For the text-containing cell, return its midpoint in [x, y] coordinate format. 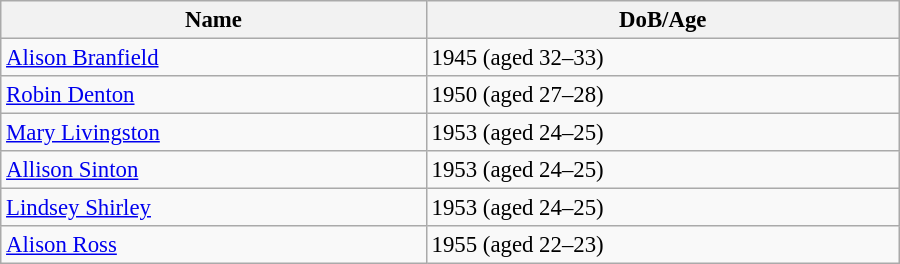
1945 (aged 32–33) [662, 58]
Robin Denton [214, 95]
1950 (aged 27–28) [662, 95]
Alison Branfield [214, 58]
Allison Sinton [214, 170]
Lindsey Shirley [214, 208]
DoB/Age [662, 20]
Name [214, 20]
Alison Ross [214, 245]
1955 (aged 22–23) [662, 245]
Mary Livingston [214, 133]
